Return the (x, y) coordinate for the center point of the cell that contains the specified text.  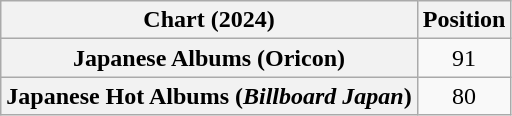
Japanese Hot Albums (Billboard Japan) (209, 96)
Japanese Albums (Oricon) (209, 58)
91 (464, 58)
80 (464, 96)
Position (464, 20)
Chart (2024) (209, 20)
